Capture the cell that displays the provided text and extract its [X, Y] central coordinate. 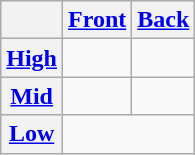
Mid [32, 96]
Low [32, 134]
High [32, 58]
Front [98, 20]
Back [164, 20]
